Capture the cell that displays the provided text and extract its (x, y) central coordinate. 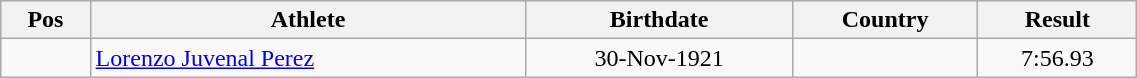
7:56.93 (1058, 58)
Pos (46, 20)
Result (1058, 20)
Birthdate (659, 20)
30-Nov-1921 (659, 58)
Athlete (308, 20)
Lorenzo Juvenal Perez (308, 58)
Country (884, 20)
